Scan for the cell matching the given text and deliver its (X, Y) coordinate at center. 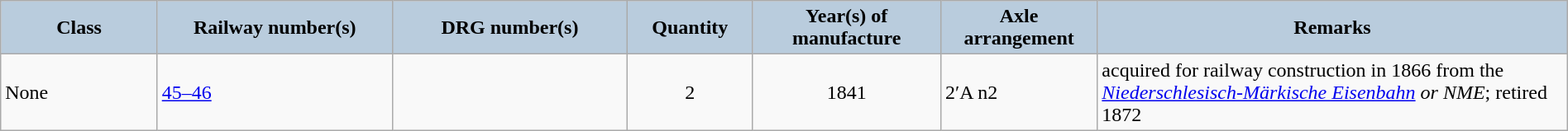
DRG number(s) (509, 28)
None (79, 92)
Axle arrangement (1019, 28)
1841 (847, 92)
45–46 (275, 92)
2 (691, 92)
Railway number(s) (275, 28)
Year(s) of manufacture (847, 28)
Remarks (1332, 28)
acquired for railway construction in 1866 from the Niederschlesisch-Märkische Eisenbahn or NME; retired 1872 (1332, 92)
2′A n2 (1019, 92)
Quantity (691, 28)
Class (79, 28)
